Search for the cell housing the specified text and yield its [x, y] center coordinate. 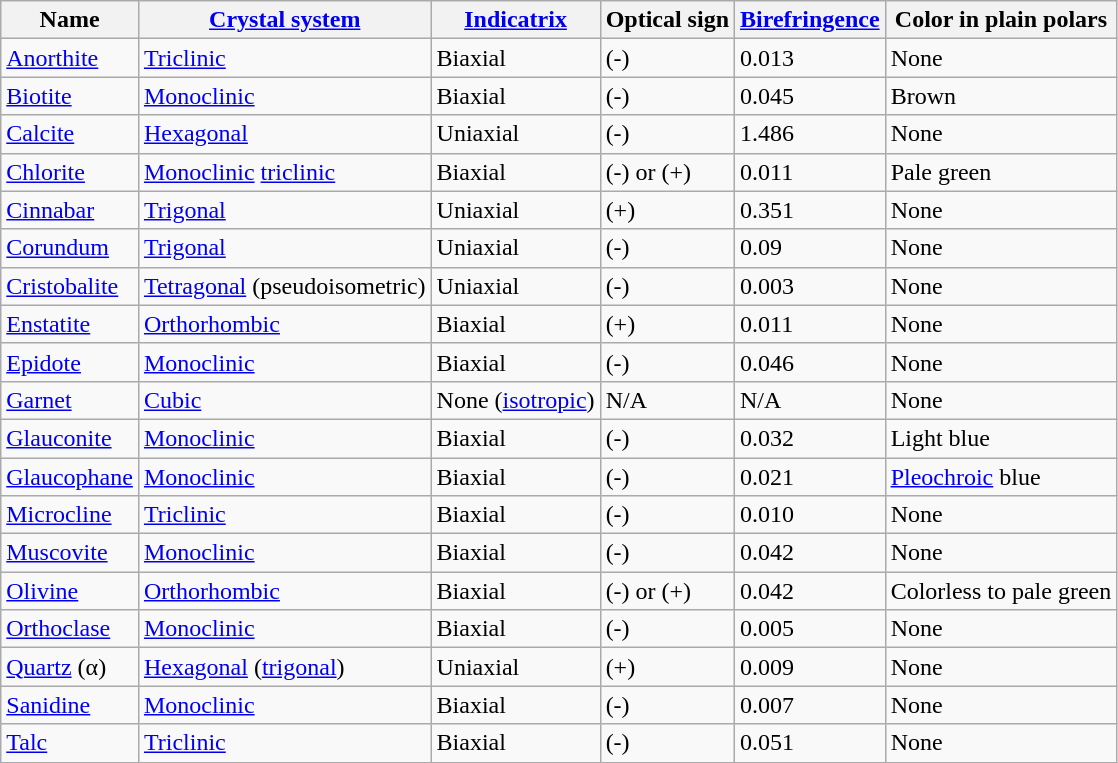
0.003 [810, 286]
Enstatite [70, 324]
Hexagonal [284, 134]
None (isotropic) [516, 400]
Glauconite [70, 438]
Epidote [70, 362]
Cristobalite [70, 286]
Monoclinic triclinic [284, 172]
Cinnabar [70, 210]
0.051 [810, 743]
0.007 [810, 705]
Color in plain polars [1001, 20]
1.486 [810, 134]
0.013 [810, 58]
Name [70, 20]
0.009 [810, 667]
Light blue [1001, 438]
0.021 [810, 477]
Colorless to pale green [1001, 591]
Garnet [70, 400]
0.010 [810, 515]
Calcite [70, 134]
Brown [1001, 96]
0.351 [810, 210]
0.005 [810, 629]
Cubic [284, 400]
0.09 [810, 248]
Sanidine [70, 705]
Olivine [70, 591]
Hexagonal (trigonal) [284, 667]
Orthoclase [70, 629]
Tetragonal (pseudoisometric) [284, 286]
0.046 [810, 362]
Indicatrix [516, 20]
Birefringence [810, 20]
Pale green [1001, 172]
Quartz (α) [70, 667]
Talc [70, 743]
Pleochroic blue [1001, 477]
Muscovite [70, 553]
Microcline [70, 515]
Glaucophane [70, 477]
0.045 [810, 96]
Corundum [70, 248]
0.032 [810, 438]
Anorthite [70, 58]
Chlorite [70, 172]
Optical sign [667, 20]
Biotite [70, 96]
Crystal system [284, 20]
